Capture the cell that displays the provided text and extract its (x, y) central coordinate. 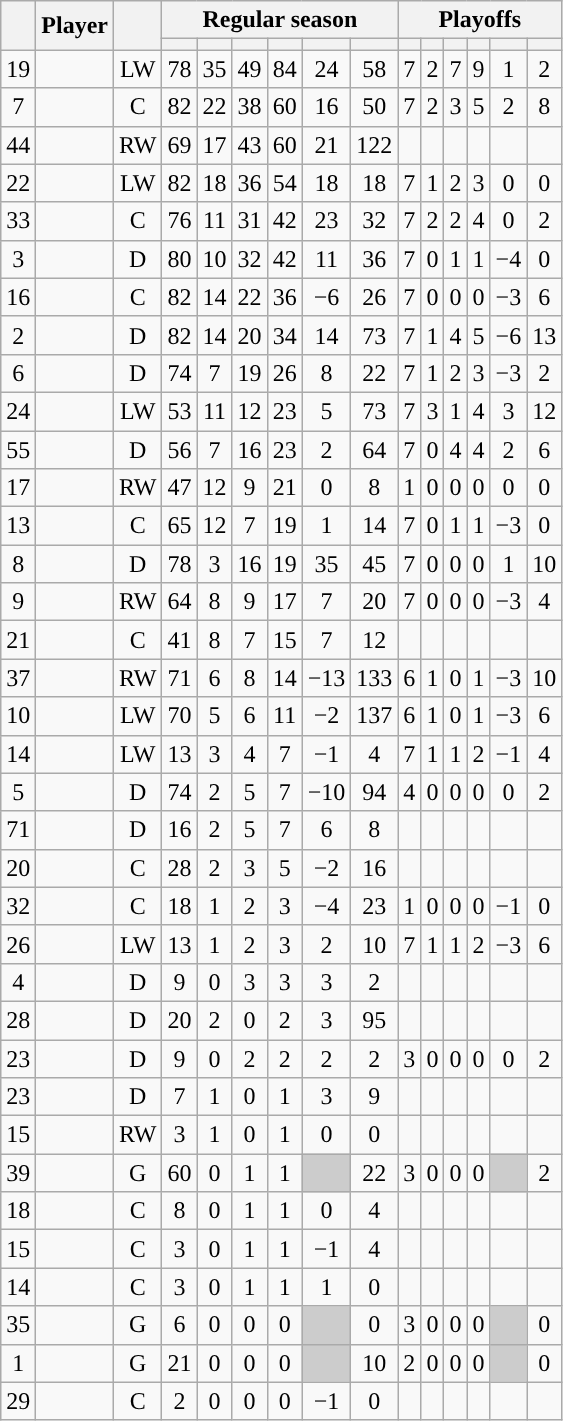
39 (18, 1173)
84 (284, 69)
70 (180, 716)
29 (18, 1401)
133 (374, 678)
−10 (326, 792)
95 (374, 1020)
Regular season (280, 20)
50 (374, 107)
Playoffs (480, 20)
54 (284, 183)
94 (374, 792)
56 (180, 449)
33 (18, 221)
65 (180, 526)
31 (250, 221)
38 (250, 107)
47 (180, 488)
137 (374, 716)
Player (75, 26)
53 (180, 411)
58 (374, 69)
80 (180, 259)
34 (284, 335)
69 (180, 145)
37 (18, 678)
−13 (326, 678)
122 (374, 145)
55 (18, 449)
41 (180, 640)
45 (374, 564)
49 (250, 69)
43 (250, 145)
44 (18, 145)
76 (180, 221)
